Find where the given text appears and provide that cell's center as [x, y] coordinate. 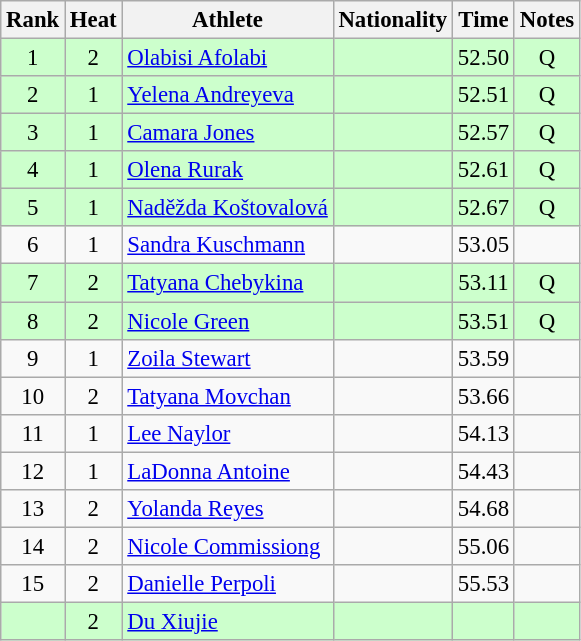
3 [33, 133]
Zoila Stewart [228, 358]
Nicole Green [228, 321]
6 [33, 245]
Du Xiujie [228, 621]
Nicole Commissiong [228, 546]
55.06 [484, 546]
53.66 [484, 396]
53.59 [484, 358]
Camara Jones [228, 133]
53.51 [484, 321]
Tatyana Chebykina [228, 283]
53.05 [484, 245]
5 [33, 208]
52.50 [484, 58]
Rank [33, 20]
Yolanda Reyes [228, 509]
Olabisi Afolabi [228, 58]
Athlete [228, 20]
Danielle Perpoli [228, 584]
52.51 [484, 95]
Naděžda Koštovalová [228, 208]
15 [33, 584]
55.53 [484, 584]
53.11 [484, 283]
52.61 [484, 170]
54.68 [484, 509]
Olena Rurak [228, 170]
Sandra Kuschmann [228, 245]
8 [33, 321]
14 [33, 546]
Lee Naylor [228, 433]
7 [33, 283]
Yelena Andreyeva [228, 95]
4 [33, 170]
11 [33, 433]
13 [33, 509]
9 [33, 358]
Notes [546, 20]
LaDonna Antoine [228, 471]
10 [33, 396]
54.13 [484, 433]
52.67 [484, 208]
Tatyana Movchan [228, 396]
52.57 [484, 133]
54.43 [484, 471]
Time [484, 20]
12 [33, 471]
Heat [94, 20]
Nationality [392, 20]
